Return (X, Y) of the center of cell containing provided text 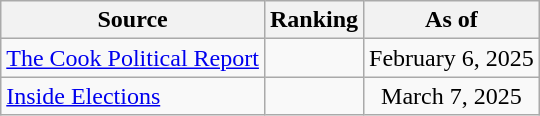
Inside Elections (133, 96)
The Cook Political Report (133, 58)
February 6, 2025 (452, 58)
Source (133, 20)
March 7, 2025 (452, 96)
Ranking (314, 20)
As of (452, 20)
